Identify which cell holds the provided text, then report its (x, y) central coordinate. 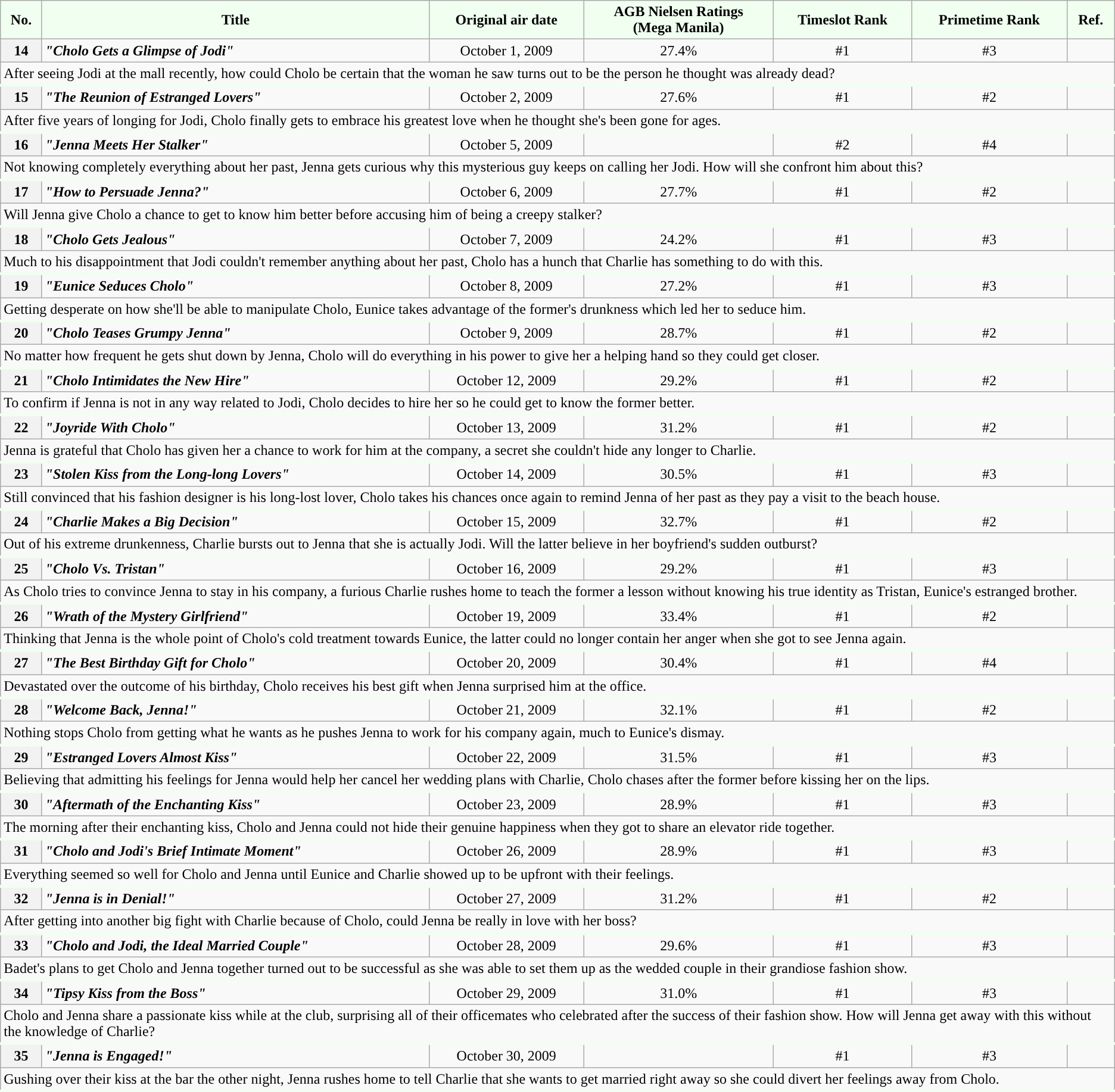
October 9, 2009 (506, 333)
27.6% (679, 97)
"Tipsy Kiss from the Boss" (235, 993)
27.4% (679, 51)
October 8, 2009 (506, 286)
Title (235, 20)
"Cholo Gets Jealous" (235, 239)
"Charlie Makes a Big Decision" (235, 522)
"Jenna is Engaged!" (235, 1056)
"Aftermath of the Enchanting Kiss" (235, 804)
24.2% (679, 239)
October 22, 2009 (506, 757)
31.5% (679, 757)
26 (21, 616)
30.4% (679, 663)
Nothing stops Cholo from getting what he wants as he pushes Jenna to work for his company again, much to Eunice's dismay. (557, 734)
"Jenna is in Denial!" (235, 898)
"Eunice Seduces Cholo" (235, 286)
Primetime Rank (990, 20)
Timeslot Rank (843, 20)
October 12, 2009 (506, 380)
22 (21, 427)
October 23, 2009 (506, 804)
October 27, 2009 (506, 898)
31.0% (679, 993)
AGB Nielsen Ratings(Mega Manila) (679, 20)
33.4% (679, 616)
35 (21, 1056)
28.7% (679, 333)
Much to his disappointment that Jodi couldn't remember anything about her past, Cholo has a hunch that Charlie has something to do with this. (557, 262)
October 6, 2009 (506, 192)
"Joyride With Cholo" (235, 427)
October 15, 2009 (506, 522)
30 (21, 804)
October 14, 2009 (506, 474)
16 (21, 145)
32.1% (679, 710)
October 2, 2009 (506, 97)
"Cholo and Jodi, the Ideal Married Couple" (235, 946)
29 (21, 757)
24 (21, 522)
Ref. (1091, 20)
October 29, 2009 (506, 993)
October 19, 2009 (506, 616)
October 28, 2009 (506, 946)
October 26, 2009 (506, 851)
20 (21, 333)
27.7% (679, 192)
"How to Persuade Jenna?" (235, 192)
"The Reunion of Estranged Lovers" (235, 97)
After five years of longing for Jodi, Cholo finally gets to embrace his greatest love when he thought she's been gone for ages. (557, 121)
October 7, 2009 (506, 239)
"Cholo Vs. Tristan" (235, 569)
To confirm if Jenna is not in any way related to Jodi, Cholo decides to hire her so he could get to know the former better. (557, 404)
No. (21, 20)
27.2% (679, 286)
14 (21, 51)
Getting desperate on how she'll be able to manipulate Cholo, Eunice takes advantage of the former's drunkness which led her to seduce him. (557, 310)
No matter how frequent he gets shut down by Jenna, Cholo will do everything in his power to give her a helping hand so they could get closer. (557, 357)
33 (21, 946)
October 30, 2009 (506, 1056)
October 16, 2009 (506, 569)
31 (21, 851)
28 (21, 710)
30.5% (679, 474)
October 20, 2009 (506, 663)
October 1, 2009 (506, 51)
17 (21, 192)
34 (21, 993)
"Cholo Teases Grumpy Jenna" (235, 333)
18 (21, 239)
"Estranged Lovers Almost Kiss" (235, 757)
"Wrath of the Mystery Girlfriend" (235, 616)
The morning after their enchanting kiss, Cholo and Jenna could not hide their genuine happiness when they got to share an elevator ride together. (557, 828)
"Cholo Intimidates the New Hire" (235, 380)
Devastated over the outcome of his birthday, Cholo receives his best gift when Jenna surprised him at the office. (557, 686)
October 13, 2009 (506, 427)
"Stolen Kiss from the Long-long Lovers" (235, 474)
32 (21, 898)
"The Best Birthday Gift for Cholo" (235, 663)
"Welcome Back, Jenna!" (235, 710)
Out of his extreme drunkenness, Charlie bursts out to Jenna that she is actually Jodi. Will the latter believe in her boyfriend's sudden outburst? (557, 545)
After seeing Jodi at the mall recently, how could Cholo be certain that the woman he saw turns out to be the person he thought was already dead? (557, 74)
Everything seemed so well for Cholo and Jenna until Eunice and Charlie showed up to be upfront with their feelings. (557, 875)
29.6% (679, 946)
21 (21, 380)
October 21, 2009 (506, 710)
32.7% (679, 522)
"Cholo and Jodi's Brief Intimate Moment" (235, 851)
After getting into another big fight with Charlie because of Cholo, could Jenna be really in love with her boss? (557, 922)
19 (21, 286)
Will Jenna give Cholo a chance to get to know him better before accusing him of being a creepy stalker? (557, 215)
25 (21, 569)
Original air date (506, 20)
"Cholo Gets a Glimpse of Jodi" (235, 51)
Jenna is grateful that Cholo has given her a chance to work for him at the company, a secret she couldn't hide any longer to Charlie. (557, 451)
23 (21, 474)
"Jenna Meets Her Stalker" (235, 145)
15 (21, 97)
October 5, 2009 (506, 145)
27 (21, 663)
